Pinpoint the cell where the given text exists, returning its (X, Y) midpoint coordinate. 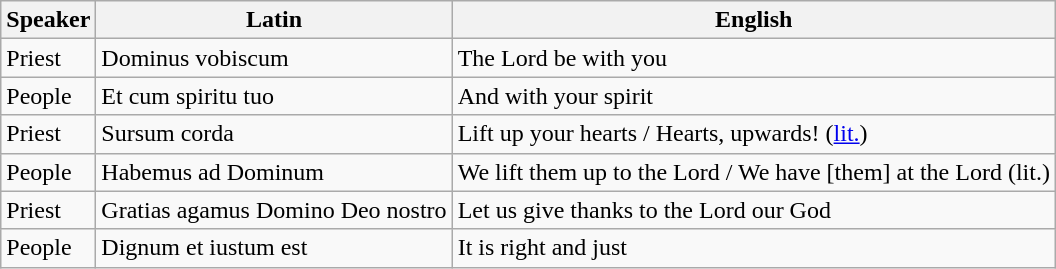
Dominus vobiscum (274, 58)
It is right and just (754, 248)
Gratias agamus Domino Deo nostro (274, 210)
Sursum corda (274, 134)
And with your spirit (754, 96)
Dignum et iustum est (274, 248)
Habemus ad Dominum (274, 172)
English (754, 20)
The Lord be with you (754, 58)
Speaker (48, 20)
Et cum spiritu tuo (274, 96)
Latin (274, 20)
Let us give thanks to the Lord our God (754, 210)
We lift them up to the Lord / We have [them] at the Lord (lit.) (754, 172)
Lift up your hearts / Hearts, upwards! (lit.) (754, 134)
